Determine the (x, y) coordinate at the center of the cell enclosing the given text.  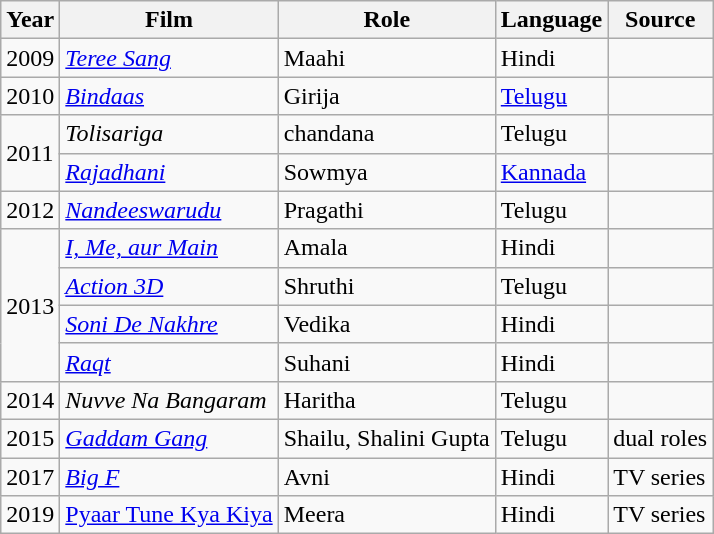
chandana (386, 134)
Shruthi (386, 286)
Film (169, 20)
Tolisariga (169, 134)
Haritha (386, 400)
Gaddam Gang (169, 438)
2017 (30, 477)
Soni De Nakhre (169, 324)
Shailu, Shalini Gupta (386, 438)
Role (386, 20)
2010 (30, 96)
Language (551, 20)
Maahi (386, 58)
2012 (30, 210)
2014 (30, 400)
Suhani (386, 362)
Bindaas (169, 96)
2013 (30, 305)
Nuvve Na Bangaram (169, 400)
Sowmya (386, 172)
dual roles (660, 438)
Rajadhani (169, 172)
Pragathi (386, 210)
Girija (386, 96)
Raqt (169, 362)
Vedika (386, 324)
Big F (169, 477)
Kannada (551, 172)
Year (30, 20)
Teree Sang (169, 58)
Source (660, 20)
2019 (30, 515)
2009 (30, 58)
Meera (386, 515)
Avni (386, 477)
2011 (30, 153)
2015 (30, 438)
Action 3D (169, 286)
Pyaar Tune Kya Kiya (169, 515)
I, Me, aur Main (169, 248)
Amala (386, 248)
Nandeeswarudu (169, 210)
